Scan for the cell matching the given text and deliver its (x, y) coordinate at center. 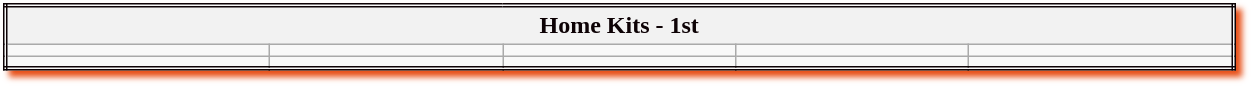
Home Kits - 1st (619, 25)
